Search for the cell housing the specified text and yield its (X, Y) center coordinate. 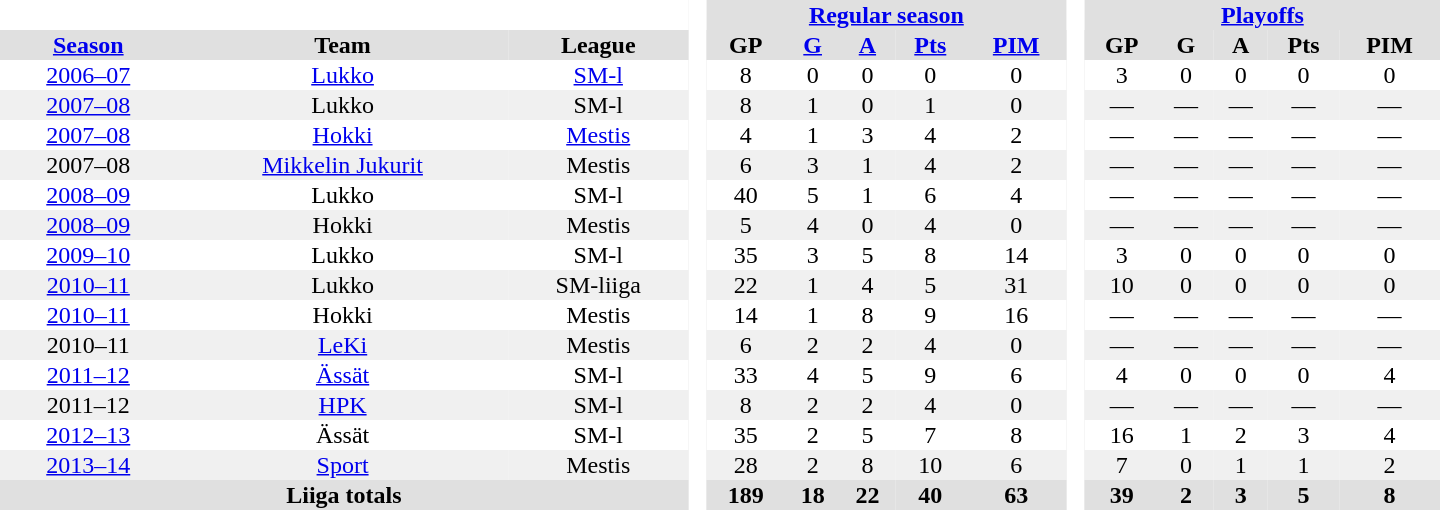
HPK (343, 405)
28 (746, 465)
39 (1122, 495)
31 (1016, 285)
33 (746, 375)
18 (812, 495)
2013–14 (88, 465)
Season (88, 45)
Mikkelin Jukurit (343, 165)
2012–13 (88, 435)
2006–07 (88, 75)
2009–10 (88, 255)
Team (343, 45)
Playoffs (1262, 15)
Liiga totals (344, 495)
189 (746, 495)
League (598, 45)
LeKi (343, 345)
63 (1016, 495)
SM-liiga (598, 285)
Sport (343, 465)
Regular season (886, 15)
